Provide the [X, Y] coordinate of the cell's center where the given text is located.  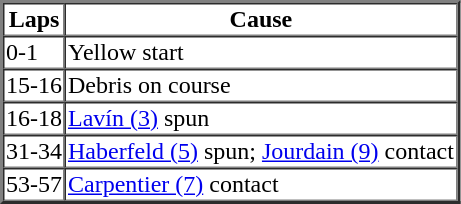
31-34 [34, 152]
Lavín (3) spun [261, 118]
Laps [34, 20]
0-1 [34, 52]
Debris on course [261, 86]
Cause [261, 20]
Carpentier (7) contact [261, 184]
15-16 [34, 86]
53-57 [34, 184]
Yellow start [261, 52]
16-18 [34, 118]
Haberfeld (5) spun; Jourdain (9) contact [261, 152]
